Pinpoint the cell where the given text exists, returning its [x, y] midpoint coordinate. 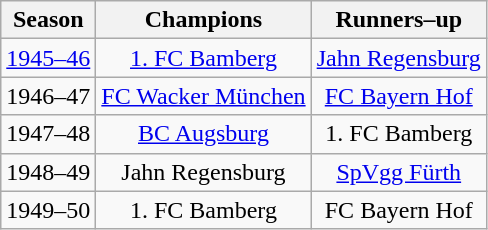
Runners–up [398, 20]
Champions [204, 20]
1946–47 [48, 96]
1945–46 [48, 58]
FC Wacker München [204, 96]
1947–48 [48, 134]
BC Augsburg [204, 134]
SpVgg Fürth [398, 172]
1949–50 [48, 210]
1948–49 [48, 172]
Season [48, 20]
